Capture the cell that displays the provided text and extract its (x, y) central coordinate. 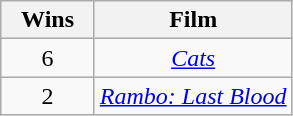
6 (48, 58)
Wins (48, 20)
Cats (193, 58)
Rambo: Last Blood (193, 96)
Film (193, 20)
2 (48, 96)
